For the text-containing cell, return its midpoint in [x, y] coordinate format. 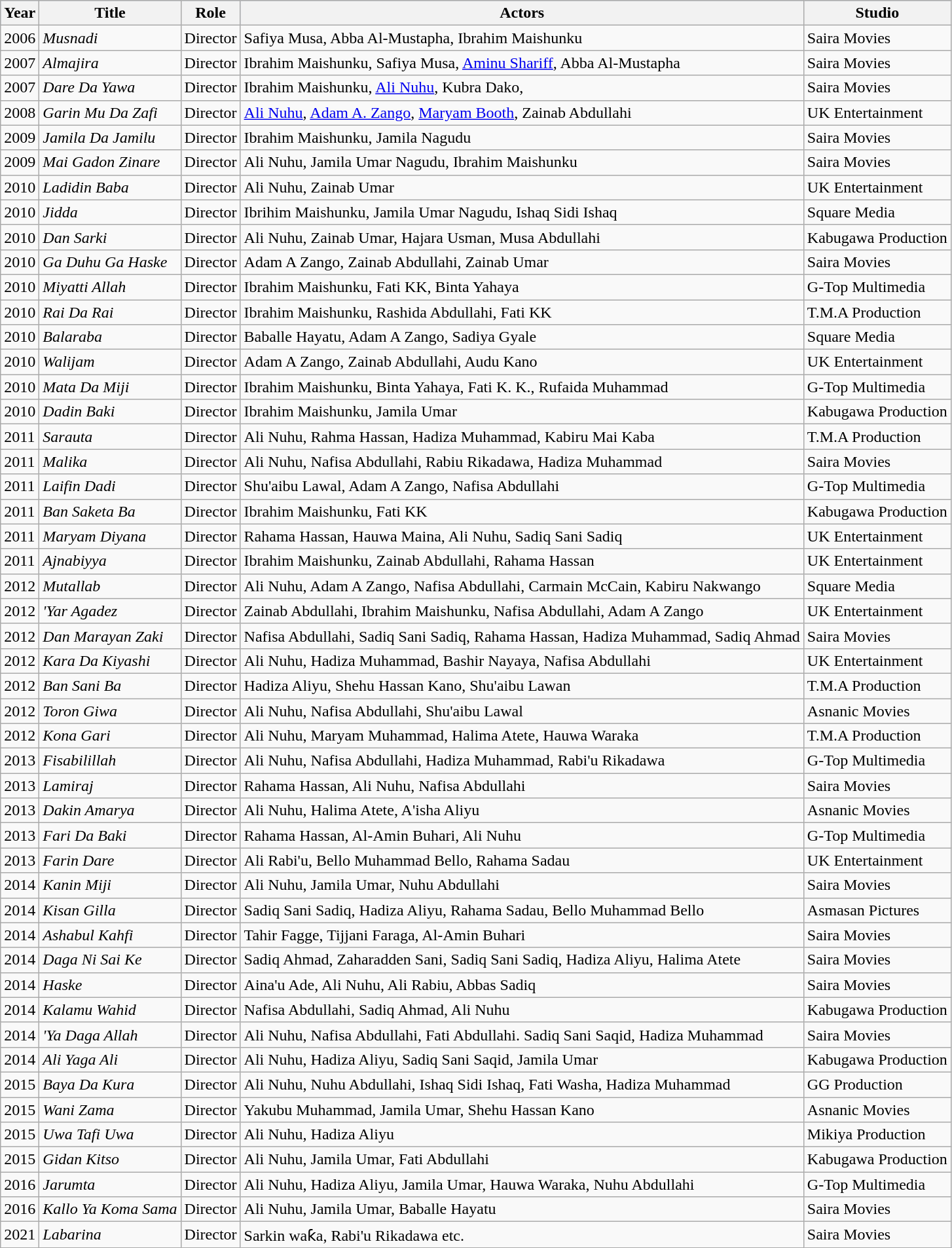
Lamiraj [110, 786]
Mikiya Production [877, 1135]
2008 [20, 113]
Kisan Gilla [110, 910]
Uwa Tafi Uwa [110, 1135]
Ali Nuhu, Hadiza Aliyu, Sadiq Sani Saqid, Jamila Umar [522, 1059]
Adam A Zango, Zainab Abdullahi, Audu Kano [522, 362]
Ibrahim Maishunku, Binta Yahaya, Fati K. K., Rufaida Muhammad [522, 387]
Laifin Dadi [110, 486]
Mutallab [110, 586]
Sadiq Ahmad, Zaharadden Sani, Sadiq Sani Sadiq, Hadiza Aliyu, Halima Atete [522, 960]
Tahir Fagge, Tijjani Faraga, Al-Amin Buhari [522, 935]
Jarumta [110, 1184]
Dakin Amarya [110, 811]
Zainab Abdullahi, Ibrahim Maishunku, Nafisa Abdullahi, Adam A Zango [522, 611]
Wani Zama [110, 1110]
Rai Da Rai [110, 312]
Ali Nuhu, Jamila Umar, Baballe Hayatu [522, 1209]
Ali Yaga Ali [110, 1059]
Ali Nuhu, Hadiza Aliyu, Jamila Umar, Hauwa Waraka, Nuhu Abdullahi [522, 1184]
Balaraba [110, 337]
Ali Nuhu, Nuhu Abdullahi, Ishaq Sidi Ishaq, Fati Washa, Hadiza Muhammad [522, 1084]
Ali Nuhu, Zainab Umar [522, 187]
Ali Nuhu, Nafisa Abdullahi, Hadiza Muhammad, Rabi'u Rikadawa [522, 761]
Ali Nuhu, Adam A. Zango, Maryam Booth, Zainab Abdullahi [522, 113]
Rahama Hassan, Hauwa Maina, Ali Nuhu, Sadiq Sani Sadiq [522, 536]
Ga Duhu Ga Haske [110, 262]
Almajira [110, 63]
Kona Gari [110, 736]
Ali Nuhu, Nafisa Abdullahi, Fati Abdullahi. Sadiq Sani Saqid, Hadiza Muhammad [522, 1035]
Rahama Hassan, Ali Nuhu, Nafisa Abdullahi [522, 786]
Dare Da Yawa [110, 88]
Ibrahim Maishunku, Zainab Abdullahi, Rahama Hassan [522, 561]
Sarkin waƙa, Rabi'u Rikadawa etc. [522, 1235]
Ladidin Baba [110, 187]
Ali Nuhu, Hadiza Aliyu [522, 1135]
Sarauta [110, 437]
Malika [110, 462]
Kara Da Kiyashi [110, 661]
2006 [20, 38]
Ali Nuhu, Maryam Muhammad, Halima Atete, Hauwa Waraka [522, 736]
Dadin Baki [110, 412]
Yakubu Muhammad, Jamila Umar, Shehu Hassan Kano [522, 1110]
Daga Ni Sai Ke [110, 960]
Ibrihim Maishunku, Jamila Umar Nagudu, Ishaq Sidi Ishaq [522, 212]
Farin Dare [110, 860]
Ibrahim Maishunku, Safiya Musa, Aminu Shariff, Abba Al-Mustapha [522, 63]
Ibrahim Maishunku, Jamila Umar [522, 412]
Dan Sarki [110, 237]
Kanin Miji [110, 885]
Nafisa Abdullahi, Sadiq Sani Sadiq, Rahama Hassan, Hadiza Muhammad, Sadiq Ahmad [522, 636]
Ibrahim Maishunku, Fati KK, Binta Yahaya [522, 287]
Ajnabiyya [110, 561]
Ali Nuhu, Jamila Umar, Fati Abdullahi [522, 1160]
Kalamu Wahid [110, 1010]
Hadiza Aliyu, Shehu Hassan Kano, Shu'aibu Lawan [522, 686]
'Ya Daga Allah [110, 1035]
Ali Nuhu, Jamila Umar Nagudu, Ibrahim Maishunku [522, 162]
Baballe Hayatu, Adam A Zango, Sadiya Gyale [522, 337]
2021 [20, 1235]
Ali Nuhu, Hadiza Muhammad, Bashir Nayaya, Nafisa Abdullahi [522, 661]
Ali Nuhu, Zainab Umar, Hajara Usman, Musa Abdullahi [522, 237]
Fari Da Baki [110, 835]
Gidan Kitso [110, 1160]
Safiya Musa, Abba Al-Mustapha, Ibrahim Maishunku [522, 38]
'Yar Agadez [110, 611]
Musnadi [110, 38]
Role [211, 13]
Ali Nuhu, Adam A Zango, Nafisa Abdullahi, Carmain McCain, Kabiru Nakwango [522, 586]
Nafisa Abdullahi, Sadiq Ahmad, Ali Nuhu [522, 1010]
Ali Nuhu, Rahma Hassan, Hadiza Muhammad, Kabiru Mai Kaba [522, 437]
Mai Gadon Zinare [110, 162]
Baya Da Kura [110, 1084]
Mata Da Miji [110, 387]
Ibrahim Maishunku, Rashida Abdullahi, Fati KK [522, 312]
Studio [877, 13]
Ibrahim Maishunku, Fati KK [522, 511]
Jamila Da Jamilu [110, 138]
Aina'u Ade, Ali Nuhu, Ali Rabiu, Abbas Sadiq [522, 985]
Ali Nuhu, Jamila Umar, Nuhu Abdullahi [522, 885]
Miyatti Allah [110, 287]
Ali Nuhu, Nafisa Abdullahi, Rabiu Rikadawa, Hadiza Muhammad [522, 462]
Ali Nuhu, Nafisa Abdullahi, Shu'aibu Lawal [522, 710]
Ibrahim Maishunku, Jamila Nagudu [522, 138]
Year [20, 13]
Jidda [110, 212]
Asmasan Pictures [877, 910]
Labarina [110, 1235]
Shu'aibu Lawal, Adam A Zango, Nafisa Abdullahi [522, 486]
Kallo Ya Koma Sama [110, 1209]
Ali Rabi'u, Bello Muhammad Bello, Rahama Sadau [522, 860]
Ban Sani Ba [110, 686]
Maryam Diyana [110, 536]
Walijam [110, 362]
Dan Marayan Zaki [110, 636]
Ibrahim Maishunku, Ali Nuhu, Kubra Dako, [522, 88]
Fisabilillah [110, 761]
Rahama Hassan, Al-Amin Buhari, Ali Nuhu [522, 835]
Ban Saketa Ba [110, 511]
Garin Mu Da Zafi [110, 113]
GG Production [877, 1084]
Adam A Zango, Zainab Abdullahi, Zainab Umar [522, 262]
Toron Giwa [110, 710]
Actors [522, 13]
Ashabul Kahfi [110, 935]
Sadiq Sani Sadiq, Hadiza Aliyu, Rahama Sadau, Bello Muhammad Bello [522, 910]
Ali Nuhu, Halima Atete, A'isha Aliyu [522, 811]
Haske [110, 985]
Title [110, 13]
